Pinpoint the cell where the given text exists, returning its (X, Y) midpoint coordinate. 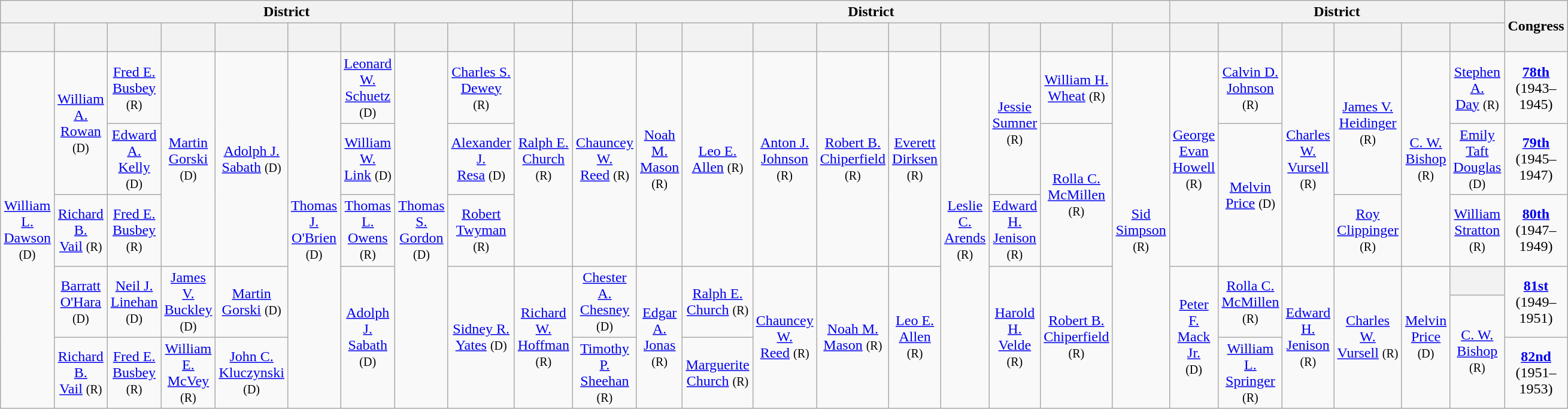
EdgarA.Jonas(R) (659, 337)
John C.Kluczynski (D) (251, 372)
WilliamA.Rowan(D) (80, 123)
Charles S.Dewey (R) (481, 87)
RichardW.Hoffman(R) (544, 337)
81st(1949–1951) (1536, 302)
MelvinPrice(D) (1426, 337)
CharlesW.Vursell(R) (1308, 159)
RobertTwyman (R) (481, 230)
WilliamStratton (R) (1478, 230)
Anton J.Johnson(R) (784, 159)
WilliamL.Dawson(D) (28, 230)
79th(1945–1947) (1536, 159)
Edward A.Kelly (D) (134, 159)
Rolla C.McMillen (R) (1250, 302)
Harold H.Velde (R) (1015, 337)
Noah M.Mason(R) (659, 159)
ThomasJ.O'Brien(D) (314, 230)
Leonard W.Schuetz (D) (368, 87)
Ralph E.Church (R) (717, 302)
JessieSumner(R) (1015, 123)
GeorgeEvanHowell(R) (1194, 159)
82nd(1951–1953) (1536, 372)
Leo E.Allen (R) (717, 159)
William E.McVey (R) (188, 372)
Emily TaftDouglas (D) (1478, 159)
William L.Springer (R) (1250, 372)
William H.Wheat (R) (1076, 87)
William W.Link (D) (368, 159)
Peter F.Mack Jr.(D) (1194, 337)
BarrattO'Hara (D) (80, 302)
Calvin D.Johnson (R) (1250, 87)
Noah M.Mason (R) (853, 337)
Charles W.Vursell (R) (1368, 337)
Ralph E.Church(R) (544, 159)
80th(1947–1949) (1536, 230)
EdwardH.Jenison(R) (1308, 337)
C. W.Bishop(R) (1426, 159)
Sidney R.Yates (D) (481, 337)
EverettDirksen(R) (915, 159)
Chester A.Chesney (D) (605, 302)
Timothy P.Sheehan (R) (605, 372)
MargueriteChurch (R) (717, 372)
Rolla C.McMillen(R) (1076, 195)
C. W.Bishop (R) (1478, 352)
78th(1943–1945) (1536, 87)
James V.Buckley (D) (188, 302)
ThomasS.Gordon(D) (421, 230)
Congress (1536, 26)
MelvinPrice (D) (1250, 195)
LeslieC.Arends(R) (965, 230)
Edward H.Jenison (R) (1015, 230)
Leo E.Allen(R) (915, 337)
Alexander J.Resa (D) (481, 159)
SidSimpson(R) (1141, 230)
Neil J.Linehan (D) (134, 302)
Stephen A.Day (R) (1478, 87)
Thomas L.Owens (R) (368, 230)
RoyClippinger (R) (1368, 230)
James V.Heidinger(R) (1368, 123)
